Capture the cell that displays the provided text and extract its (X, Y) central coordinate. 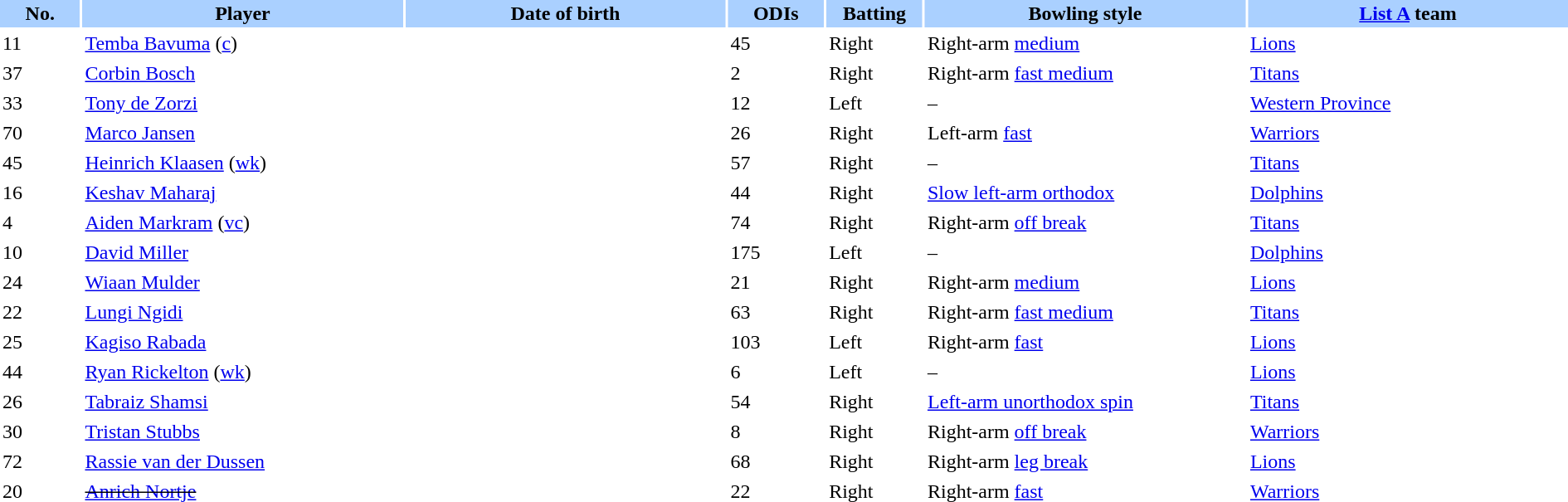
54 (776, 402)
Right-arm fast (1085, 342)
David Miller (242, 252)
Western Province (1408, 103)
Right-arm leg break (1085, 461)
10 (40, 252)
16 (40, 193)
70 (40, 133)
Tony de Zorzi (242, 103)
Batting (874, 13)
21 (776, 282)
Ryan Rickelton (wk) (242, 372)
2 (776, 73)
24 (40, 282)
22 (40, 312)
Lungi Ngidi (242, 312)
Heinrich Klaasen (wk) (242, 163)
Keshav Maharaj (242, 193)
37 (40, 73)
68 (776, 461)
Date of birth (565, 13)
Bowling style (1085, 13)
List A team (1408, 13)
Tristan Stubbs (242, 431)
No. (40, 13)
4 (40, 222)
Left-arm unorthodox spin (1085, 402)
33 (40, 103)
Marco Jansen (242, 133)
30 (40, 431)
25 (40, 342)
8 (776, 431)
Slow left-arm orthodox (1085, 193)
72 (40, 461)
ODIs (776, 13)
63 (776, 312)
175 (776, 252)
Kagiso Rabada (242, 342)
6 (776, 372)
57 (776, 163)
Player (242, 13)
Aiden Markram (vc) (242, 222)
74 (776, 222)
11 (40, 43)
Wiaan Mulder (242, 282)
Left-arm fast (1085, 133)
103 (776, 342)
Corbin Bosch (242, 73)
Tabraiz Shamsi (242, 402)
Rassie van der Dussen (242, 461)
12 (776, 103)
Temba Bavuma (c) (242, 43)
